From the cell containing the given text, extract its center point as (x, y) coordinate. 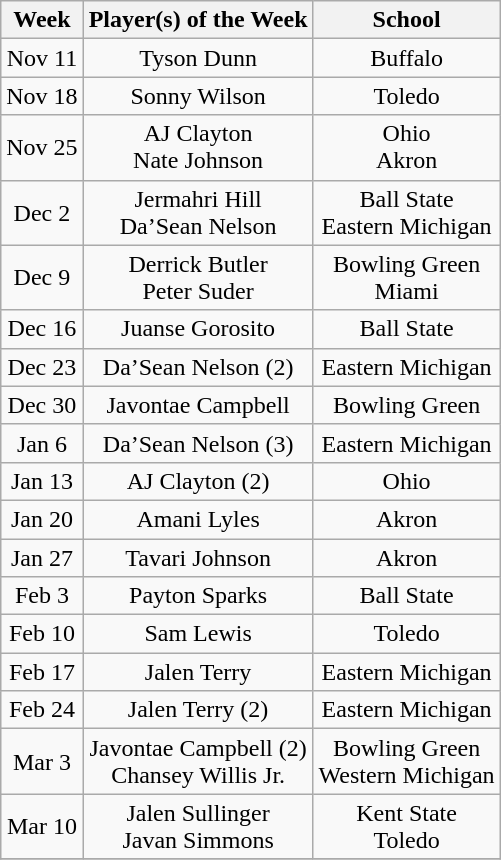
Tavari Johnson (198, 557)
AJ ClaytonNate Johnson (198, 148)
Bowling GreenMiami (406, 278)
Dec 30 (42, 405)
Dec 9 (42, 278)
Kent StateToledo (406, 826)
AJ Clayton (2) (198, 481)
Sam Lewis (198, 634)
Feb 10 (42, 634)
Amani Lyles (198, 519)
Player(s) of the Week (198, 20)
Nov 18 (42, 96)
Da’Sean Nelson (3) (198, 443)
Nov 25 (42, 148)
Tyson Dunn (198, 58)
Feb 3 (42, 596)
Juanse Gorosito (198, 329)
Javontae Campbell (198, 405)
Sonny Wilson (198, 96)
Mar 10 (42, 826)
Nov 11 (42, 58)
Jalen SullingerJavan Simmons (198, 826)
Mar 3 (42, 762)
Dec 23 (42, 367)
Ball StateEastern Michigan (406, 212)
Jalen Terry (2) (198, 710)
Jermahri HillDa’Sean Nelson (198, 212)
Jan 27 (42, 557)
Ohio (406, 481)
Javontae Campbell (2)Chansey Willis Jr. (198, 762)
OhioAkron (406, 148)
Jan 13 (42, 481)
Jan 20 (42, 519)
Jan 6 (42, 443)
Week (42, 20)
Jalen Terry (198, 672)
School (406, 20)
Feb 17 (42, 672)
Derrick ButlerPeter Suder (198, 278)
Bowling Green (406, 405)
Da’Sean Nelson (2) (198, 367)
Feb 24 (42, 710)
Bowling GreenWestern Michigan (406, 762)
Dec 2 (42, 212)
Payton Sparks (198, 596)
Dec 16 (42, 329)
Buffalo (406, 58)
